Output the (X, Y) coordinate of the center of the cell containing the given text.  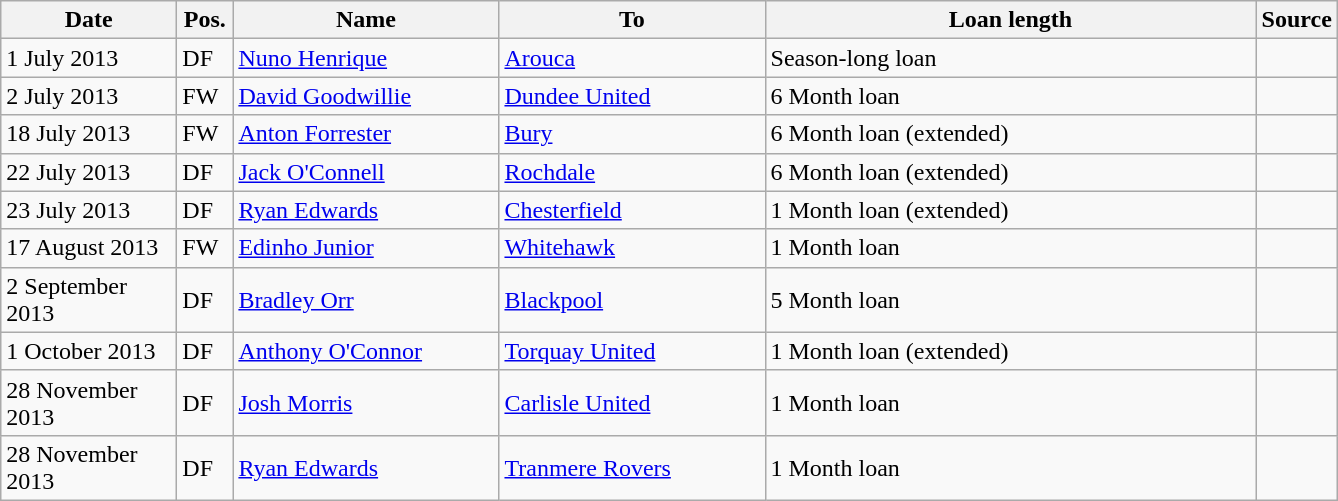
Blackpool (632, 300)
2 July 2013 (89, 96)
Pos. (205, 20)
Carlisle United (632, 402)
2 September 2013 (89, 300)
Bradley Orr (366, 300)
Arouca (632, 58)
6 Month loan (1010, 96)
Torquay United (632, 351)
22 July 2013 (89, 172)
Anthony O'Connor (366, 351)
Nuno Henrique (366, 58)
Jack O'Connell (366, 172)
Name (366, 20)
Rochdale (632, 172)
17 August 2013 (89, 248)
Josh Morris (366, 402)
5 Month loan (1010, 300)
Edinho Junior (366, 248)
18 July 2013 (89, 134)
Bury (632, 134)
Season-long loan (1010, 58)
23 July 2013 (89, 210)
1 July 2013 (89, 58)
1 October 2013 (89, 351)
Tranmere Rovers (632, 468)
Anton Forrester (366, 134)
To (632, 20)
Loan length (1010, 20)
Chesterfield (632, 210)
Source (1296, 20)
David Goodwillie (366, 96)
Dundee United (632, 96)
Date (89, 20)
Whitehawk (632, 248)
